Output the [X, Y] coordinate of the center of the cell containing the given text.  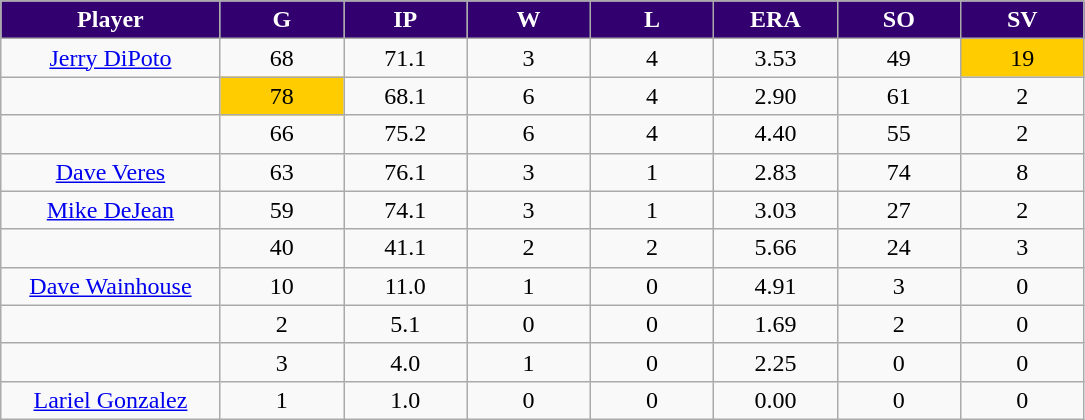
27 [898, 210]
68.1 [406, 96]
19 [1022, 58]
G [282, 20]
66 [282, 134]
4.40 [776, 134]
2.83 [776, 172]
IP [406, 20]
11.0 [406, 286]
W [528, 20]
24 [898, 248]
ERA [776, 20]
76.1 [406, 172]
63 [282, 172]
71.1 [406, 58]
Dave Veres [110, 172]
Jerry DiPoto [110, 58]
5.1 [406, 324]
49 [898, 58]
2.90 [776, 96]
1.69 [776, 324]
74 [898, 172]
40 [282, 248]
55 [898, 134]
75.2 [406, 134]
3.03 [776, 210]
10 [282, 286]
Lariel Gonzalez [110, 400]
L [652, 20]
4.91 [776, 286]
Player [110, 20]
0.00 [776, 400]
4.0 [406, 362]
41.1 [406, 248]
61 [898, 96]
SV [1022, 20]
3.53 [776, 58]
8 [1022, 172]
78 [282, 96]
5.66 [776, 248]
SO [898, 20]
1.0 [406, 400]
59 [282, 210]
Dave Wainhouse [110, 286]
Mike DeJean [110, 210]
68 [282, 58]
2.25 [776, 362]
74.1 [406, 210]
